Output the [x, y] coordinate of the center of the cell containing the given text.  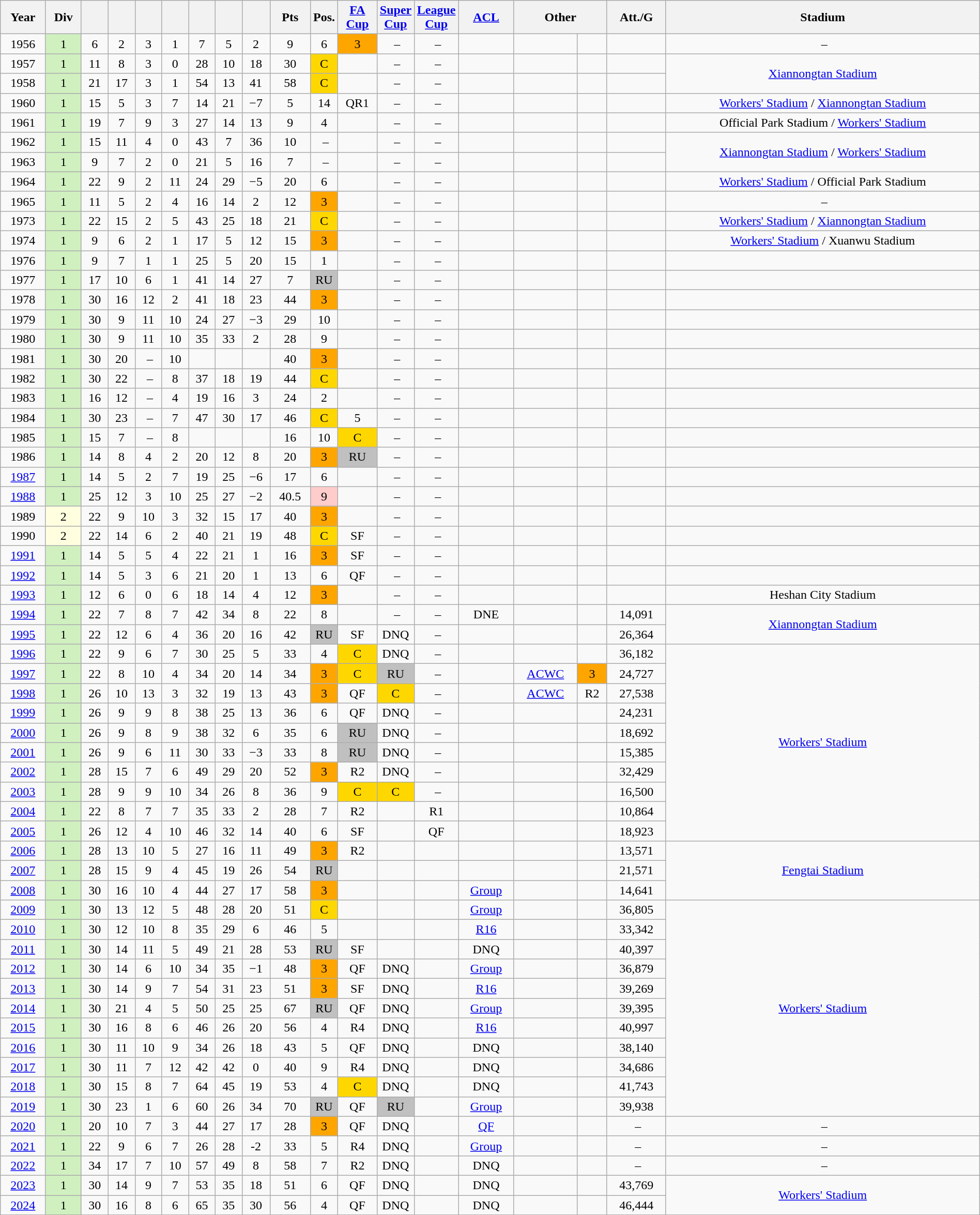
1956 [23, 44]
67 [290, 1008]
QR1 [358, 103]
2001 [23, 752]
37 [202, 378]
27,538 [636, 693]
1978 [23, 300]
1964 [23, 181]
Other [560, 18]
Heshan City Stadium [823, 595]
2013 [23, 989]
21,571 [636, 870]
2010 [23, 930]
40.5 [290, 496]
2021 [23, 1146]
1999 [23, 713]
2003 [23, 792]
−2 [256, 496]
1976 [23, 260]
−7 [256, 103]
Year [23, 18]
2008 [23, 890]
1980 [23, 339]
1961 [23, 123]
16,500 [636, 792]
2006 [23, 850]
39,395 [636, 1008]
1974 [23, 240]
1988 [23, 496]
1963 [23, 162]
1997 [23, 674]
1995 [23, 634]
41,743 [636, 1087]
Super Cup [395, 18]
2018 [23, 1087]
24,231 [636, 713]
1998 [23, 693]
1982 [23, 378]
33,342 [636, 930]
1994 [23, 615]
2023 [23, 1185]
2004 [23, 811]
Pts [290, 18]
31 [228, 989]
League Cup [436, 18]
70 [290, 1106]
FA Cup [358, 18]
2007 [23, 870]
40,997 [636, 1028]
64 [202, 1087]
2014 [23, 1008]
2016 [23, 1047]
Workers' Stadium / Xuanwu Stadium [823, 240]
60 [202, 1106]
57 [202, 1165]
32,429 [636, 772]
36,182 [636, 654]
1991 [23, 555]
26,364 [636, 634]
34,686 [636, 1067]
Official Park Stadium / Workers' Stadium [823, 123]
65 [202, 1205]
Fengtai Stadium [823, 870]
1990 [23, 536]
39,938 [636, 1106]
1996 [23, 654]
43,769 [636, 1185]
1985 [23, 437]
15,385 [636, 752]
36,805 [636, 910]
1958 [23, 83]
2017 [23, 1067]
2019 [23, 1106]
ACL [486, 18]
18,692 [636, 733]
Stadium [823, 18]
2005 [23, 831]
47 [202, 418]
2024 [23, 1205]
Att./G [636, 18]
2000 [23, 733]
1979 [23, 320]
39,269 [636, 989]
18,923 [636, 831]
2020 [23, 1126]
1986 [23, 457]
1992 [23, 575]
Div [63, 18]
52 [290, 772]
-2 [256, 1146]
40,397 [636, 949]
1983 [23, 398]
−6 [256, 477]
1957 [23, 64]
2022 [23, 1165]
1989 [23, 516]
2002 [23, 772]
2009 [23, 910]
10,864 [636, 811]
1973 [23, 221]
1977 [23, 280]
Workers' Stadium / Official Park Stadium [823, 181]
14,641 [636, 890]
38,140 [636, 1047]
36,879 [636, 969]
50 [202, 1008]
1965 [23, 201]
2015 [23, 1028]
2012 [23, 969]
R1 [436, 811]
1981 [23, 359]
14,091 [636, 615]
1962 [23, 142]
24,727 [636, 674]
Xiannongtan Stadium / Workers' Stadium [823, 152]
1993 [23, 595]
46,444 [636, 1205]
DNE [486, 615]
−1 [256, 969]
1987 [23, 477]
−5 [256, 181]
2011 [23, 949]
1960 [23, 103]
1984 [23, 418]
Pos. [324, 18]
13,571 [636, 850]
